Return the [x, y] coordinate for the center point of the cell that contains the specified text.  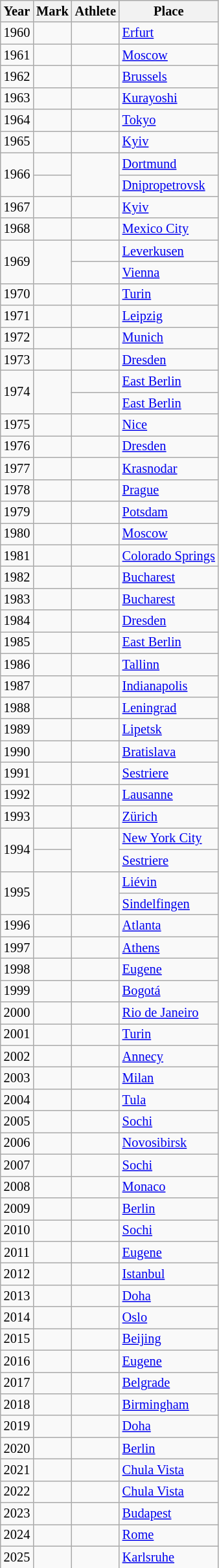
2024 [17, 1535]
Tula [168, 1100]
Dnipropetrovsk [168, 186]
1997 [17, 948]
1962 [17, 76]
2013 [17, 1296]
Annecy [168, 1056]
Dortmund [168, 164]
2022 [17, 1492]
Tallinn [168, 664]
1966 [17, 175]
2020 [17, 1448]
1973 [17, 360]
Erfurt [168, 33]
Athens [168, 948]
2019 [17, 1426]
2007 [17, 1165]
Mexico City [168, 229]
1981 [17, 556]
2005 [17, 1122]
1982 [17, 577]
Karlsruhe [168, 1557]
2018 [17, 1404]
Beijing [168, 1339]
2009 [17, 1208]
1989 [17, 730]
2025 [17, 1557]
1996 [17, 926]
1961 [17, 55]
1960 [17, 33]
Belgrade [168, 1383]
Leningrad [168, 708]
Mark [52, 11]
Lausanne [168, 795]
Brussels [168, 76]
Oslo [168, 1318]
2014 [17, 1318]
Lipetsk [168, 730]
2011 [17, 1252]
Athlete [96, 11]
Krasnodar [168, 468]
1985 [17, 642]
Rio de Janeiro [168, 1013]
1964 [17, 120]
1975 [17, 425]
1999 [17, 991]
2000 [17, 1013]
Indianapolis [168, 686]
New York City [168, 838]
1970 [17, 294]
1976 [17, 446]
Colorado Springs [168, 556]
1971 [17, 316]
Rome [168, 1535]
Istanbul [168, 1274]
2016 [17, 1361]
2023 [17, 1514]
Novosibirsk [168, 1143]
1988 [17, 708]
Monaco [168, 1187]
1979 [17, 512]
1978 [17, 490]
1986 [17, 664]
1991 [17, 773]
1965 [17, 142]
2003 [17, 1078]
1998 [17, 969]
1969 [17, 261]
1992 [17, 795]
Nice [168, 425]
1977 [17, 468]
2017 [17, 1383]
1987 [17, 686]
1968 [17, 229]
Atlanta [168, 926]
Milan [168, 1078]
2021 [17, 1470]
1990 [17, 752]
Liévin [168, 882]
1984 [17, 621]
Munich [168, 338]
2006 [17, 1143]
2001 [17, 1034]
Prague [168, 490]
Tokyo [168, 120]
Leverkusen [168, 251]
1980 [17, 534]
2015 [17, 1339]
2012 [17, 1274]
2010 [17, 1230]
1983 [17, 599]
1995 [17, 893]
Bogotá [168, 991]
1994 [17, 849]
Bratislava [168, 752]
Budapest [168, 1514]
1993 [17, 817]
Zürich [168, 817]
1963 [17, 98]
Birmingham [168, 1404]
Sindelfingen [168, 904]
2004 [17, 1100]
Potsdam [168, 512]
2002 [17, 1056]
1967 [17, 207]
Year [17, 11]
Leipzig [168, 316]
Kurayoshi [168, 98]
Vienna [168, 272]
Place [168, 11]
1972 [17, 338]
2008 [17, 1187]
1974 [17, 392]
